Extract the [X, Y] coordinate from the center of the cell holding the provided text.  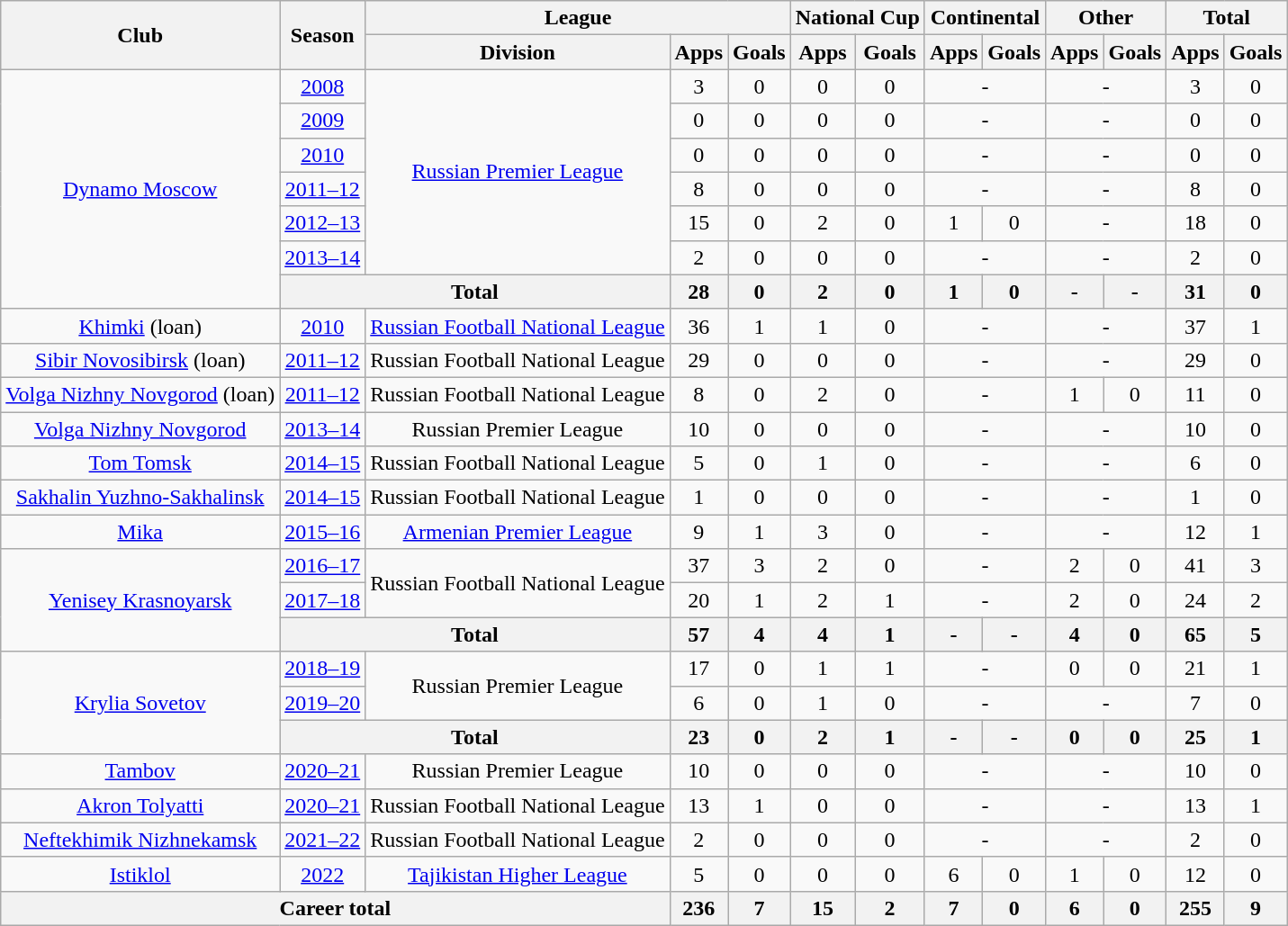
2008 [322, 86]
20 [698, 600]
2012–13 [322, 223]
17 [698, 669]
Sibir Novosibirsk (loan) [140, 360]
28 [698, 292]
2015–16 [322, 532]
Volga Nizhny Novgorod (loan) [140, 394]
Volga Nizhny Novgorod [140, 429]
2022 [322, 874]
21 [1195, 669]
Yenisey Krasnoyarsk [140, 600]
41 [1195, 566]
Continental [985, 18]
31 [1195, 292]
Club [140, 35]
18 [1195, 223]
25 [1195, 737]
Akron Tolyatti [140, 805]
Career total [335, 908]
65 [1195, 634]
Armenian Premier League [518, 532]
Krylia Sovetov [140, 703]
Season [322, 35]
Sakhalin Yuzhno-Sakhalinsk [140, 498]
Istiklol [140, 874]
Khimki (loan) [140, 326]
2009 [322, 121]
Tambov [140, 771]
Other [1106, 18]
23 [698, 737]
2018–19 [322, 669]
Neftekhimik Nizhnekamsk [140, 840]
Division [518, 52]
League [578, 18]
Tom Tomsk [140, 463]
255 [1195, 908]
57 [698, 634]
36 [698, 326]
2017–18 [322, 600]
Dynamo Moscow [140, 189]
2019–20 [322, 703]
2016–17 [322, 566]
236 [698, 908]
24 [1195, 600]
Mika [140, 532]
Tajikistan Higher League [518, 874]
National Cup [857, 18]
2021–22 [322, 840]
11 [1195, 394]
